Return the (x, y) coordinate for the center point of the cell that contains the specified text.  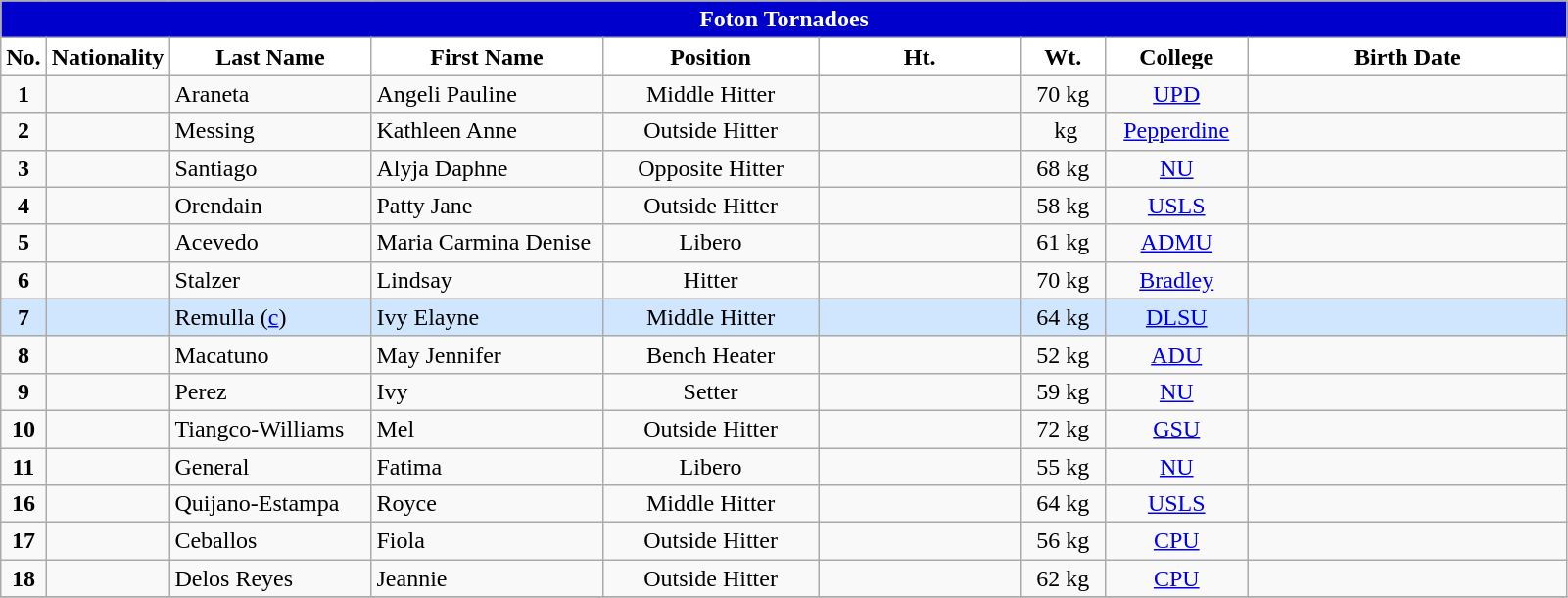
Kathleen Anne (487, 131)
Tiangco-Williams (270, 429)
Maria Carmina Denise (487, 243)
Opposite Hitter (711, 168)
Lindsay (487, 280)
Ht. (920, 57)
Pepperdine (1176, 131)
ADU (1176, 354)
kg (1063, 131)
Hitter (711, 280)
No. (24, 57)
Jeannie (487, 578)
1 (24, 94)
Birth Date (1407, 57)
Foton Tornadoes (784, 20)
Macatuno (270, 354)
Setter (711, 391)
UPD (1176, 94)
56 kg (1063, 541)
5 (24, 243)
Delos Reyes (270, 578)
May Jennifer (487, 354)
Acevedo (270, 243)
Ceballos (270, 541)
7 (24, 317)
11 (24, 467)
Ivy Elayne (487, 317)
Alyja Daphne (487, 168)
2 (24, 131)
62 kg (1063, 578)
DLSU (1176, 317)
Royce (487, 504)
8 (24, 354)
61 kg (1063, 243)
18 (24, 578)
Last Name (270, 57)
59 kg (1063, 391)
Stalzer (270, 280)
58 kg (1063, 206)
Wt. (1063, 57)
10 (24, 429)
Ivy (487, 391)
17 (24, 541)
Angeli Pauline (487, 94)
Remulla (c) (270, 317)
Araneta (270, 94)
72 kg (1063, 429)
Bench Heater (711, 354)
Fiola (487, 541)
First Name (487, 57)
Nationality (108, 57)
Fatima (487, 467)
Position (711, 57)
College (1176, 57)
52 kg (1063, 354)
Bradley (1176, 280)
GSU (1176, 429)
9 (24, 391)
4 (24, 206)
6 (24, 280)
Santiago (270, 168)
Quijano-Estampa (270, 504)
Perez (270, 391)
68 kg (1063, 168)
General (270, 467)
Mel (487, 429)
Messing (270, 131)
ADMU (1176, 243)
55 kg (1063, 467)
16 (24, 504)
Orendain (270, 206)
3 (24, 168)
Patty Jane (487, 206)
